Extract the [x, y] coordinate from the center of the cell holding the provided text.  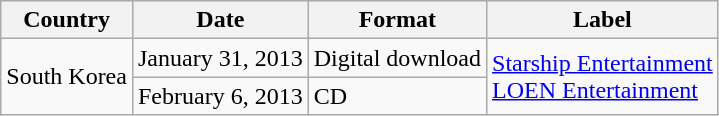
Digital download [397, 58]
Label [603, 20]
Format [397, 20]
Starship EntertainmentLOEN Entertainment [603, 77]
February 6, 2013 [220, 96]
Country [67, 20]
South Korea [67, 77]
CD [397, 96]
January 31, 2013 [220, 58]
Date [220, 20]
